Pinpoint the cell where the given text exists, returning its [X, Y] midpoint coordinate. 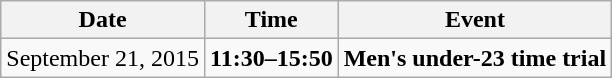
Time [271, 20]
Date [103, 20]
Men's under-23 time trial [474, 58]
September 21, 2015 [103, 58]
11:30–15:50 [271, 58]
Event [474, 20]
